Pinpoint the cell where the given text exists, returning its [x, y] midpoint coordinate. 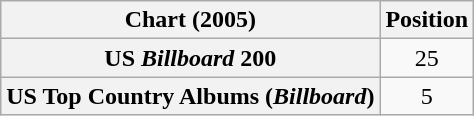
US Billboard 200 [190, 58]
US Top Country Albums (Billboard) [190, 96]
Chart (2005) [190, 20]
Position [427, 20]
5 [427, 96]
25 [427, 58]
